From the cell containing the given text, extract its center point as (X, Y) coordinate. 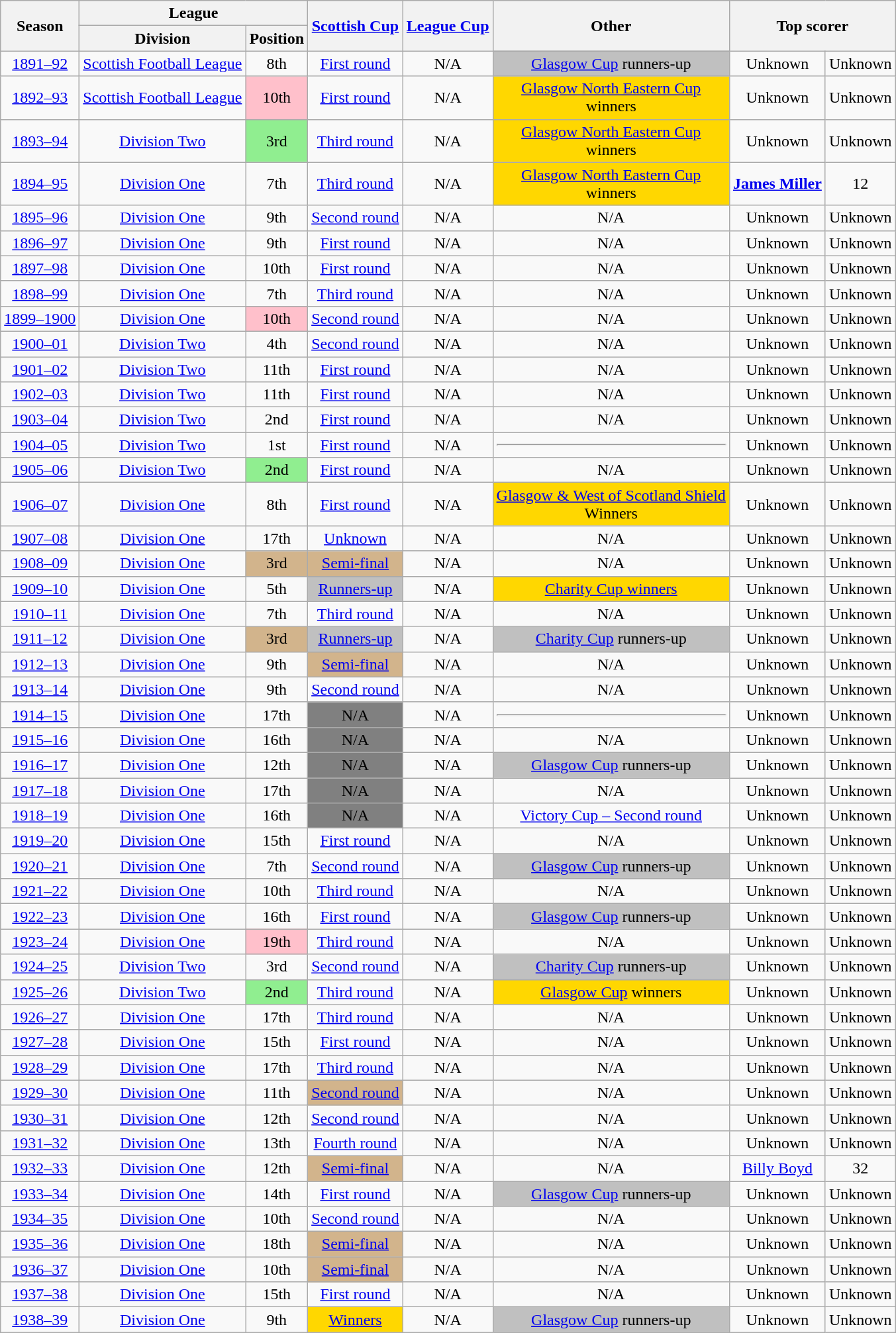
1903–04 (40, 420)
James Miller (777, 184)
4th (277, 344)
1938–39 (40, 1320)
1917–18 (40, 790)
32 (860, 1168)
1927–28 (40, 1042)
1937–38 (40, 1295)
1907–08 (40, 538)
1st (277, 445)
1902–03 (40, 395)
1898–99 (40, 293)
Other (611, 26)
1928–29 (40, 1067)
1916–17 (40, 765)
1900–01 (40, 344)
18th (277, 1244)
1931–32 (40, 1143)
1899–1900 (40, 319)
1923–24 (40, 942)
5th (277, 589)
13th (277, 1143)
1897–98 (40, 268)
Season (40, 26)
1921–22 (40, 891)
1895–96 (40, 218)
Glasgow Cup winners (611, 992)
1915–16 (40, 740)
1892–93 (40, 98)
Position (277, 38)
1924–25 (40, 967)
19th (277, 942)
Winners (356, 1320)
1913–14 (40, 689)
1929–30 (40, 1093)
Charity Cup winners (611, 589)
1922–23 (40, 916)
1926–27 (40, 1017)
1918–19 (40, 816)
1906–07 (40, 505)
1891–92 (40, 64)
12 (860, 184)
1925–26 (40, 992)
1908–09 (40, 564)
1930–31 (40, 1118)
1904–05 (40, 445)
14th (277, 1194)
Scottish Cup (356, 26)
1934–35 (40, 1219)
Victory Cup – Second round (611, 816)
1910–11 (40, 614)
1919–20 (40, 841)
1911–12 (40, 639)
Division (163, 38)
Fourth round (356, 1143)
1932–33 (40, 1168)
Billy Boyd (777, 1168)
1901–02 (40, 369)
1935–36 (40, 1244)
League Cup (448, 26)
Glasgow & West of Scotland ShieldWinners (611, 505)
1909–10 (40, 589)
1936–37 (40, 1269)
Top scorer (812, 26)
1914–15 (40, 715)
1912–13 (40, 664)
1933–34 (40, 1194)
1893–94 (40, 140)
1896–97 (40, 243)
1920–21 (40, 866)
1894–95 (40, 184)
League (193, 13)
1905–06 (40, 470)
